Detect which cell encompasses the target text, then output its (X, Y) center coordinate. 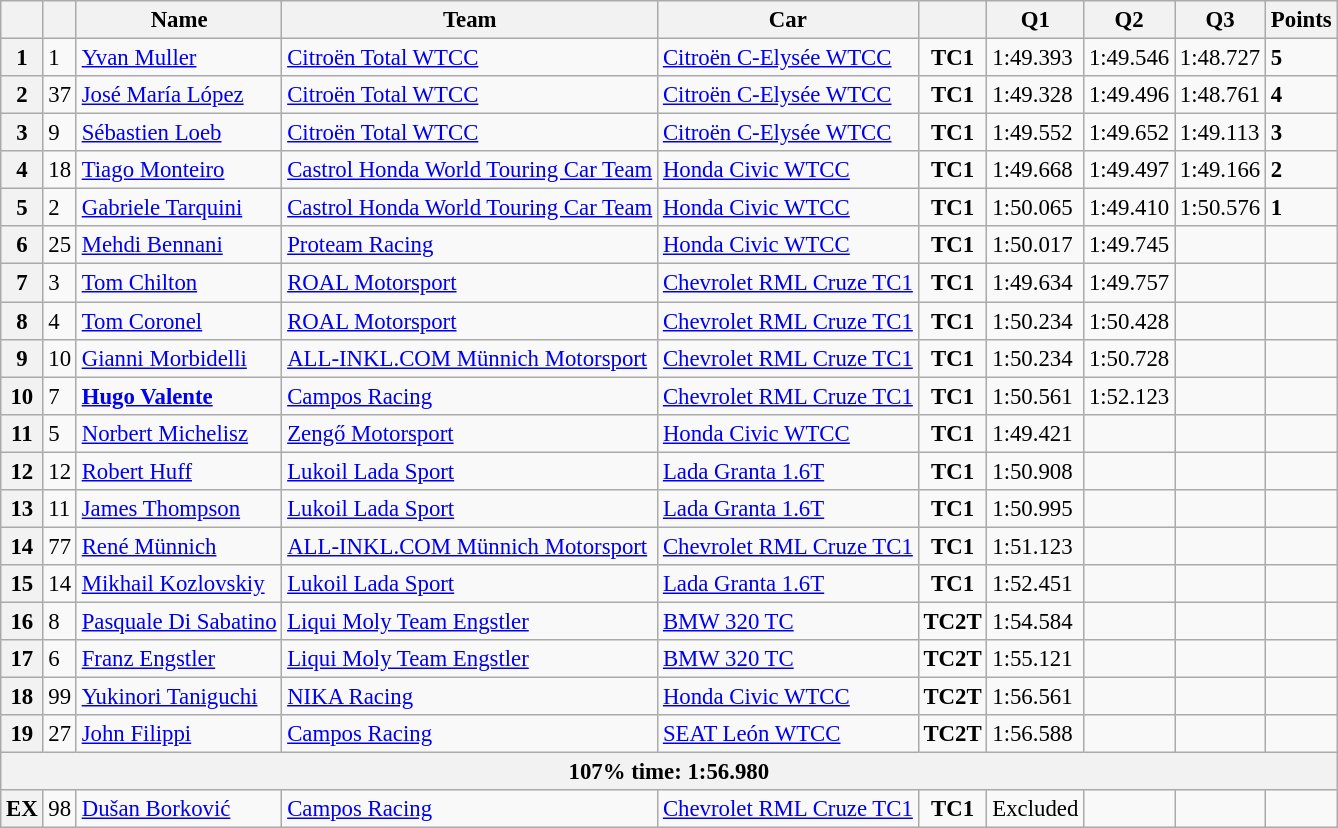
Gabriele Tarquini (178, 208)
1:52.123 (1130, 396)
James Thompson (178, 509)
1:55.121 (1036, 659)
1:48.761 (1220, 95)
René Münnich (178, 546)
Yvan Muller (178, 58)
1:49.668 (1036, 170)
37 (60, 95)
Excluded (1036, 809)
Norbert Michelisz (178, 433)
1:49.113 (1220, 133)
Proteam Racing (470, 245)
Q1 (1036, 20)
Zengő Motorsport (470, 433)
Pasquale Di Sabatino (178, 621)
Team (470, 20)
1:49.757 (1130, 283)
Tiago Monteiro (178, 170)
1:50.428 (1130, 321)
1:49.393 (1036, 58)
Tom Chilton (178, 283)
27 (60, 734)
1:56.588 (1036, 734)
Hugo Valente (178, 396)
1:54.584 (1036, 621)
99 (60, 697)
1:50.908 (1036, 471)
1:50.017 (1036, 245)
Name (178, 20)
98 (60, 809)
Car (788, 20)
Mehdi Bennani (178, 245)
1:49.410 (1130, 208)
17 (22, 659)
1:49.328 (1036, 95)
1:49.166 (1220, 170)
1:48.727 (1220, 58)
1:49.745 (1130, 245)
Franz Engstler (178, 659)
1:52.451 (1036, 584)
1:51.123 (1036, 546)
16 (22, 621)
77 (60, 546)
1:50.728 (1130, 358)
Tom Coronel (178, 321)
Points (1302, 20)
Q3 (1220, 20)
Gianni Morbidelli (178, 358)
José María López (178, 95)
Dušan Borković (178, 809)
1:49.497 (1130, 170)
1:49.552 (1036, 133)
1:49.546 (1130, 58)
NIKA Racing (470, 697)
1:49.634 (1036, 283)
13 (22, 509)
SEAT León WTCC (788, 734)
Q2 (1130, 20)
1:50.995 (1036, 509)
Sébastien Loeb (178, 133)
107% time: 1:56.980 (669, 772)
1:49.652 (1130, 133)
1:56.561 (1036, 697)
1:49.496 (1130, 95)
Robert Huff (178, 471)
EX (22, 809)
1:50.065 (1036, 208)
15 (22, 584)
25 (60, 245)
1:50.576 (1220, 208)
1:49.421 (1036, 433)
John Filippi (178, 734)
Yukinori Taniguchi (178, 697)
Mikhail Kozlovskiy (178, 584)
19 (22, 734)
1:50.561 (1036, 396)
